Identify which cell holds the provided text, then report its (X, Y) central coordinate. 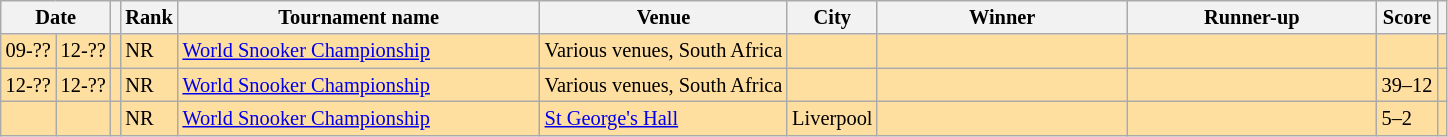
Winner (1002, 17)
09-?? (28, 51)
Rank (148, 17)
Score (1408, 17)
5–2 (1408, 118)
39–12 (1408, 85)
Runner-up (1252, 17)
Liverpool (832, 118)
Venue (664, 17)
City (832, 17)
St George's Hall (664, 118)
Date (56, 17)
Tournament name (359, 17)
